Detect which cell encompasses the target text, then output its [x, y] center coordinate. 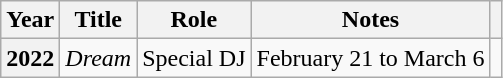
February 21 to March 6 [370, 58]
Year [30, 20]
Dream [98, 58]
Role [194, 20]
Title [98, 20]
2022 [30, 58]
Notes [370, 20]
Special DJ [194, 58]
